Return [X, Y] of the center of cell containing provided text 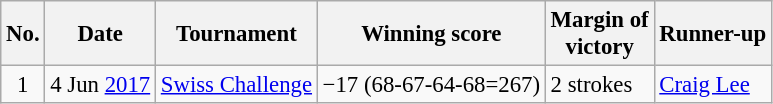
Tournament [236, 34]
Date [100, 34]
−17 (68-67-64-68=267) [431, 85]
2 strokes [600, 85]
Runner-up [712, 34]
Winning score [431, 34]
Margin ofvictory [600, 34]
4 Jun 2017 [100, 85]
Swiss Challenge [236, 85]
1 [23, 85]
Craig Lee [712, 85]
No. [23, 34]
